Capture the cell that displays the provided text and extract its [x, y] central coordinate. 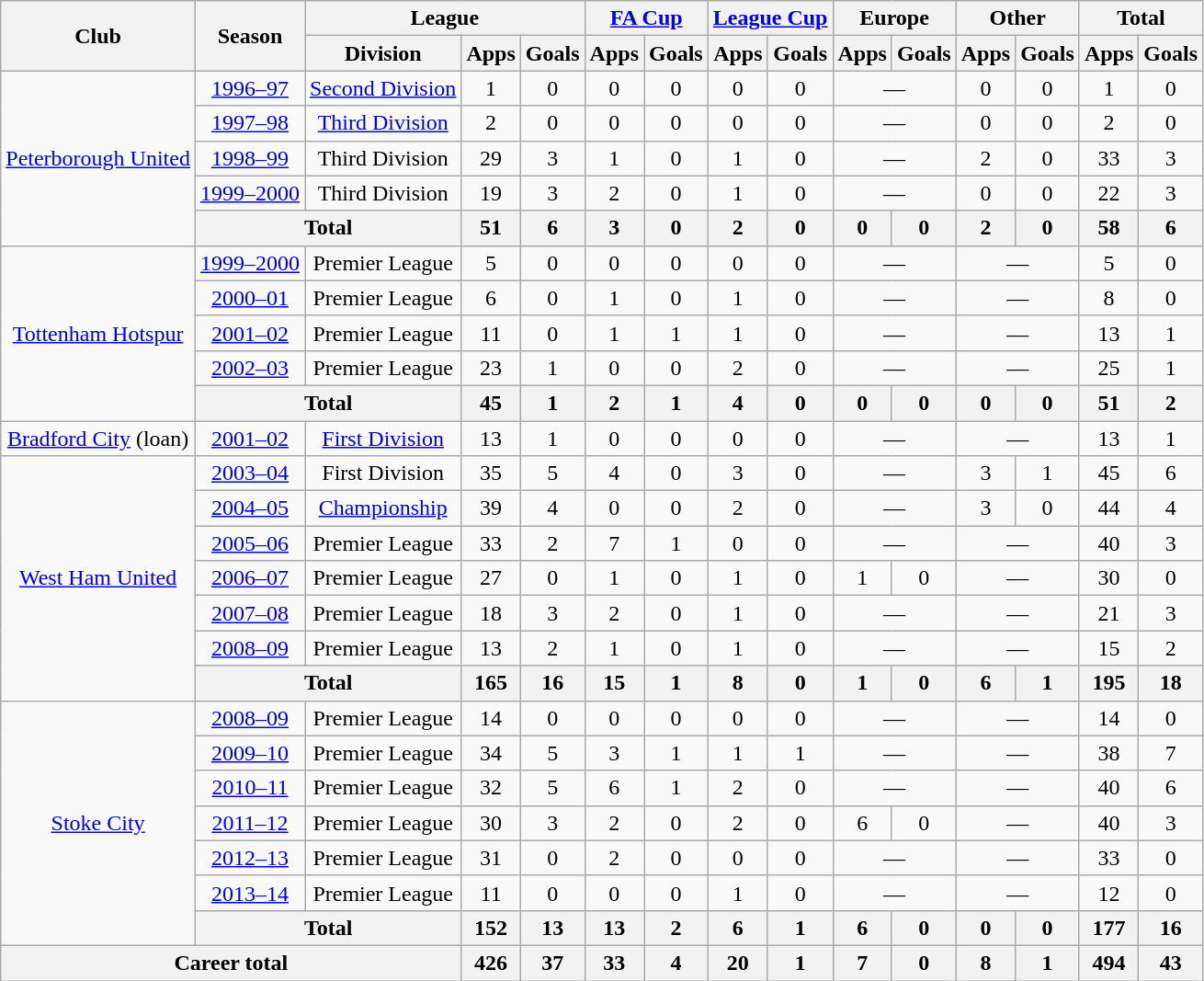
1998–99 [250, 158]
FA Cup [646, 18]
494 [1108, 963]
Division [383, 53]
Other [1017, 18]
177 [1108, 928]
44 [1108, 508]
Championship [383, 508]
2006–07 [250, 578]
12 [1108, 893]
2012–13 [250, 858]
2011–12 [250, 823]
2010–11 [250, 788]
2009–10 [250, 753]
19 [491, 193]
27 [491, 578]
34 [491, 753]
West Ham United [98, 578]
32 [491, 788]
21 [1108, 613]
38 [1108, 753]
Tottenham Hotspur [98, 333]
31 [491, 858]
23 [491, 368]
22 [1108, 193]
2007–08 [250, 613]
Club [98, 36]
Bradford City (loan) [98, 439]
2002–03 [250, 368]
1997–98 [250, 123]
Second Division [383, 88]
Peterborough United [98, 158]
2003–04 [250, 473]
League Cup [770, 18]
29 [491, 158]
58 [1108, 228]
195 [1108, 683]
37 [552, 963]
426 [491, 963]
20 [737, 963]
Season [250, 36]
35 [491, 473]
Europe [894, 18]
1996–97 [250, 88]
39 [491, 508]
2000–01 [250, 298]
43 [1171, 963]
165 [491, 683]
League [445, 18]
Stoke City [98, 823]
2004–05 [250, 508]
152 [491, 928]
25 [1108, 368]
2013–14 [250, 893]
Career total [232, 963]
2005–06 [250, 543]
